Return (x, y) of the center of cell containing provided text 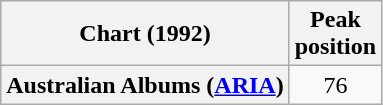
Peakposition (335, 34)
76 (335, 85)
Chart (1992) (145, 34)
Australian Albums (ARIA) (145, 85)
